Return (x, y) of the center of cell containing provided text 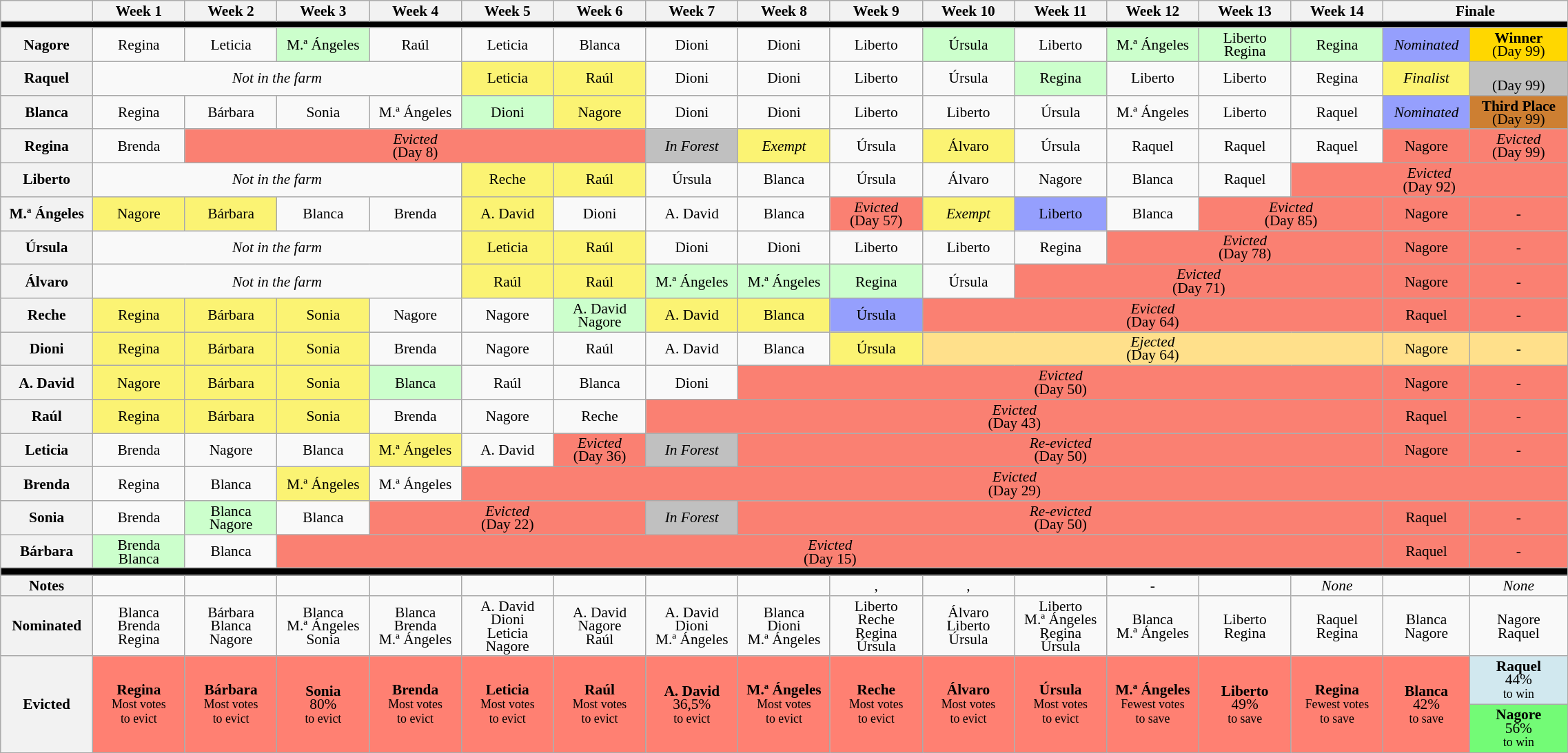
BlancaBrendaM.ª Ángeles (416, 626)
BrendaBlanca (139, 551)
Week 8 (784, 11)
RaúlMost votesto evict (600, 705)
Evicted(Day 15) (830, 551)
BrendaMost votesto evict (416, 705)
Notes (47, 586)
BlancaDioniM.ª Ángeles (784, 626)
Evicted(Day 57) (876, 214)
Week 2 (231, 11)
Evicted(Day 36) (600, 451)
Evicted(Day 85) (1290, 214)
A. DavidNagore (600, 316)
Week 6 (600, 11)
Evicted(Day 99) (1518, 146)
Evicted(Day 64) (1152, 316)
BlancaM.ª Ángeles (1153, 626)
A. DavidDioniM.ª Ángeles (692, 626)
ÁlvaroLibertoÚrsula (968, 626)
Week 1 (139, 11)
Liberto49%to save (1245, 705)
LibertoRecheReginaÚrsula (876, 626)
Evicted(Day 8) (415, 146)
Nagore56%to win (1518, 729)
ReginaFewest votesto save (1337, 705)
Finalist (1427, 79)
Third Place(Day 99) (1518, 113)
Winner (Day 99) (1518, 45)
A. DavidDioniLeticiaNagore (507, 626)
LeticiaMost votesto evict (507, 705)
Evicted (47, 705)
Week 7 (692, 11)
ÁlvaroMost votesto evict (968, 705)
RecheMost votesto evict (876, 705)
BlancaM.ª ÁngelesSonia (323, 626)
(Day 99) (1518, 79)
Week 9 (876, 11)
Finale (1476, 11)
RaquelRegina (1337, 626)
ReginaMost votesto evict (139, 705)
Week 13 (1245, 11)
Week 14 (1337, 11)
BárbaraMost votesto evict (231, 705)
Evicted(Day 71) (1199, 281)
Week 3 (323, 11)
Ejected(Day 64) (1152, 349)
Evicted(Day 29) (1015, 484)
M.ª ÁngelesMost votesto evict (784, 705)
Evicted(Day 78) (1245, 248)
NagoreRaquel (1518, 626)
Evicted(Day 43) (1015, 416)
Week 11 (1061, 11)
A. David36,5%to evict (692, 705)
Evicted(Day 22) (507, 518)
Week 12 (1153, 11)
Sonia80%to evict (323, 705)
ÚrsulaMost votesto evict (1061, 705)
Evicted(Day 50) (1061, 383)
Blanca42%to save (1427, 705)
A. DavidNagoreRaúl (600, 626)
LibertoM.ª ÁngelesReginaÚrsula (1061, 626)
BárbaraBlancaNagore (231, 626)
Raquel44%to win (1518, 681)
Evicted(Day 92) (1429, 180)
Week 10 (968, 11)
Week 5 (507, 11)
BlancaBrendaRegina (139, 626)
M.ª ÁngelesFewest votesto save (1153, 705)
Week 4 (416, 11)
